From the cell containing the given text, extract its center point as (x, y) coordinate. 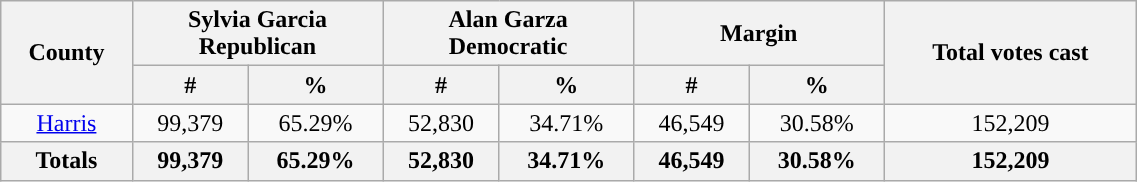
Total votes cast (1010, 52)
County (66, 52)
Alan GarzaDemocratic (508, 34)
Totals (66, 161)
Sylvia GarciaRepublican (258, 34)
Harris (66, 123)
Margin (758, 34)
